Locate the cell with the specified text and output its (x, y) center coordinate. 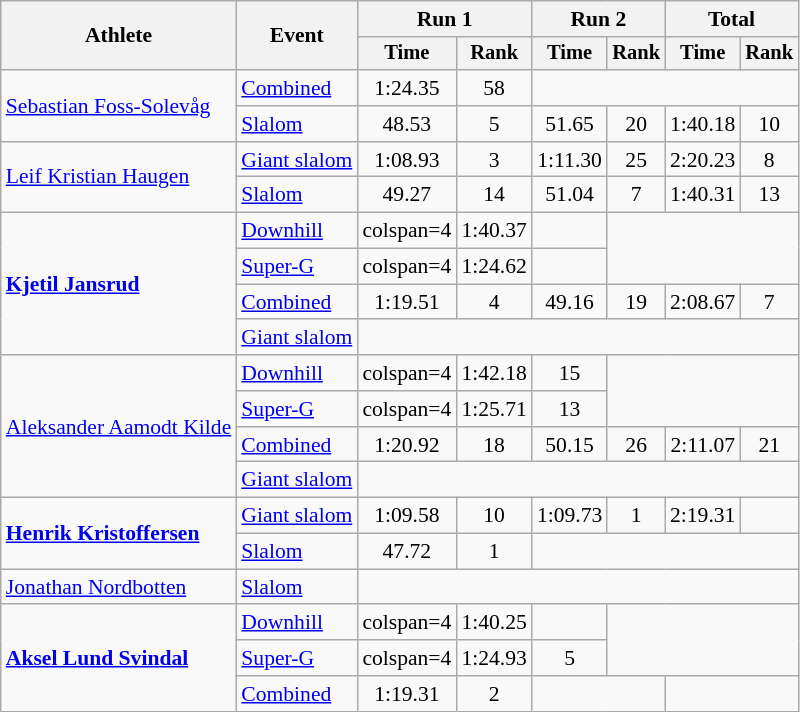
1:09.73 (570, 516)
3 (494, 160)
58 (494, 88)
Sebastian Foss-Solevåg (119, 106)
25 (636, 160)
1:40.25 (494, 623)
2 (494, 694)
26 (636, 445)
Athlete (119, 36)
Aksel Lund Svindal (119, 658)
18 (494, 445)
51.04 (570, 195)
1:24.62 (494, 267)
20 (636, 124)
Total (732, 19)
47.72 (406, 552)
50.15 (570, 445)
49.27 (406, 195)
19 (636, 302)
8 (769, 160)
2:19.31 (702, 516)
1:42.18 (494, 373)
1:25.71 (494, 409)
Kjetil Jansrud (119, 284)
21 (769, 445)
51.65 (570, 124)
2:08.67 (702, 302)
Leif Kristian Haugen (119, 178)
1:40.31 (702, 195)
1:19.31 (406, 694)
1:09.58 (406, 516)
15 (570, 373)
4 (494, 302)
Run 2 (598, 19)
1:11.30 (570, 160)
49.16 (570, 302)
1:40.18 (702, 124)
2:20.23 (702, 160)
Henrik Kristoffersen (119, 534)
48.53 (406, 124)
Jonathan Nordbotten (119, 587)
1:24.93 (494, 658)
Run 1 (444, 19)
Aleksander Aamodt Kilde (119, 426)
1:40.37 (494, 231)
1:19.51 (406, 302)
1:08.93 (406, 160)
14 (494, 195)
2:11.07 (702, 445)
1:20.92 (406, 445)
1:24.35 (406, 88)
Event (296, 36)
